Return the [X, Y] coordinate for the center point of the cell that contains the specified text.  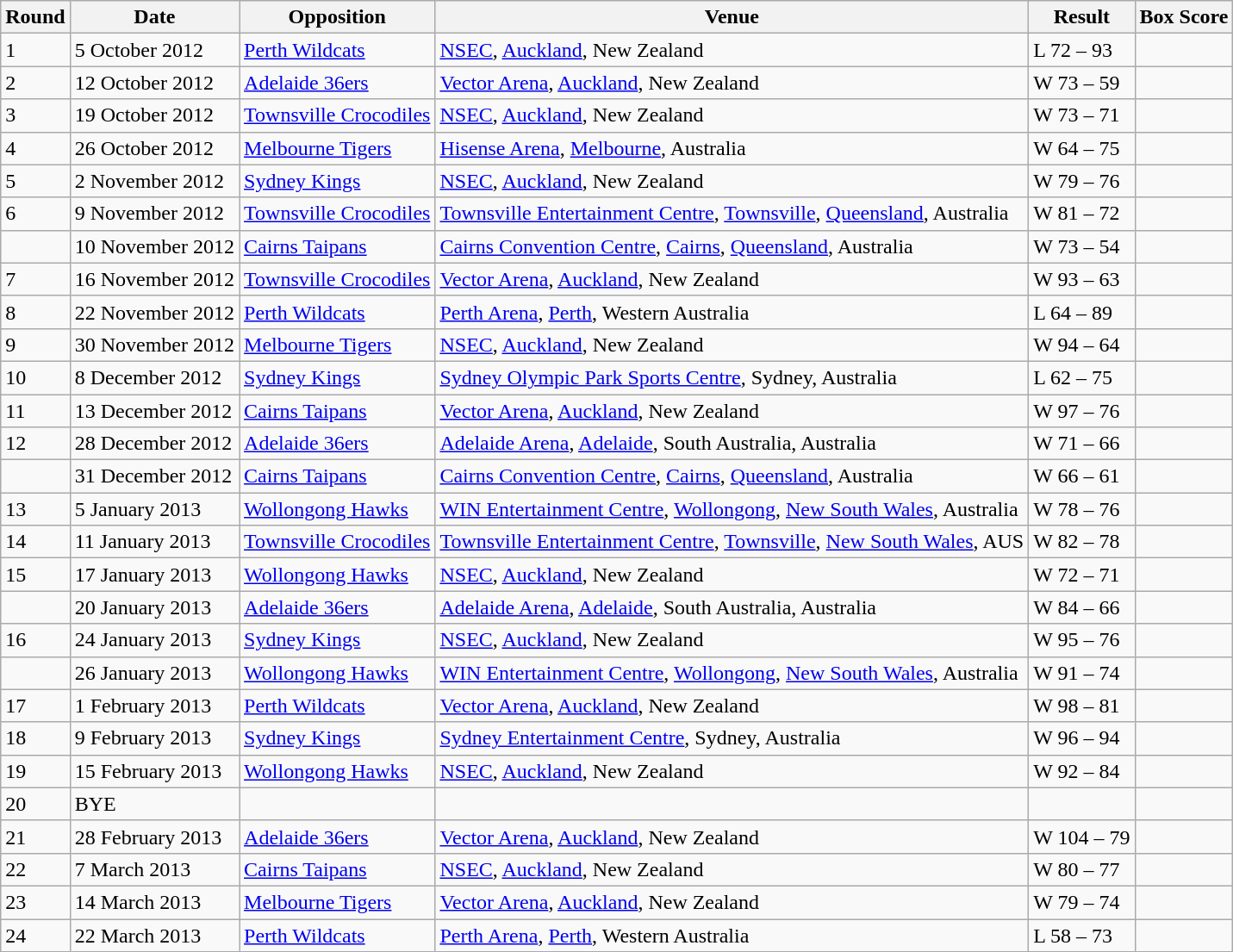
26 January 2013 [154, 673]
21 [35, 837]
W 66 – 61 [1082, 476]
28 December 2012 [154, 444]
31 December 2012 [154, 476]
2 November 2012 [154, 181]
W 104 – 79 [1082, 837]
13 December 2012 [154, 411]
Hisense Arena, Melbourne, Australia [732, 148]
W 91 – 74 [1082, 673]
28 February 2013 [154, 837]
L 62 – 75 [1082, 377]
23 [35, 902]
17 January 2013 [154, 575]
W 96 – 94 [1082, 738]
W 94 – 64 [1082, 345]
16 [35, 640]
2 [35, 83]
W 73 – 71 [1082, 115]
10 November 2012 [154, 246]
W 98 – 81 [1082, 706]
14 [35, 542]
Townsville Entertainment Centre, Townsville, New South Wales, AUS [732, 542]
Round [35, 17]
W 79 – 76 [1082, 181]
1 February 2013 [154, 706]
W 95 – 76 [1082, 640]
Venue [732, 17]
4 [35, 148]
BYE [154, 804]
5 [35, 181]
W 71 – 66 [1082, 444]
9 February 2013 [154, 738]
11 January 2013 [154, 542]
10 [35, 377]
W 80 – 77 [1082, 869]
7 March 2013 [154, 869]
24 [35, 935]
Result [1082, 17]
8 [35, 312]
L 64 – 89 [1082, 312]
W 81 – 72 [1082, 214]
26 October 2012 [154, 148]
6 [35, 214]
W 97 – 76 [1082, 411]
22 November 2012 [154, 312]
16 November 2012 [154, 279]
9 [35, 345]
1 [35, 50]
7 [35, 279]
22 March 2013 [154, 935]
Townsville Entertainment Centre, Townsville, Queensland, Australia [732, 214]
15 February 2013 [154, 771]
9 November 2012 [154, 214]
5 October 2012 [154, 50]
5 January 2013 [154, 509]
19 [35, 771]
22 [35, 869]
20 January 2013 [154, 607]
W 84 – 66 [1082, 607]
19 October 2012 [154, 115]
30 November 2012 [154, 345]
W 73 – 59 [1082, 83]
24 January 2013 [154, 640]
W 73 – 54 [1082, 246]
W 93 – 63 [1082, 279]
Date [154, 17]
20 [35, 804]
3 [35, 115]
12 [35, 444]
15 [35, 575]
Sydney Olympic Park Sports Centre, Sydney, Australia [732, 377]
W 78 – 76 [1082, 509]
14 March 2013 [154, 902]
Sydney Entertainment Centre, Sydney, Australia [732, 738]
11 [35, 411]
Box Score [1184, 17]
W 82 – 78 [1082, 542]
8 December 2012 [154, 377]
W 92 – 84 [1082, 771]
17 [35, 706]
L 58 – 73 [1082, 935]
Opposition [338, 17]
L 72 – 93 [1082, 50]
W 64 – 75 [1082, 148]
W 72 – 71 [1082, 575]
W 79 – 74 [1082, 902]
13 [35, 509]
18 [35, 738]
12 October 2012 [154, 83]
